Extract the (x, y) coordinate from the center of the cell holding the provided text.  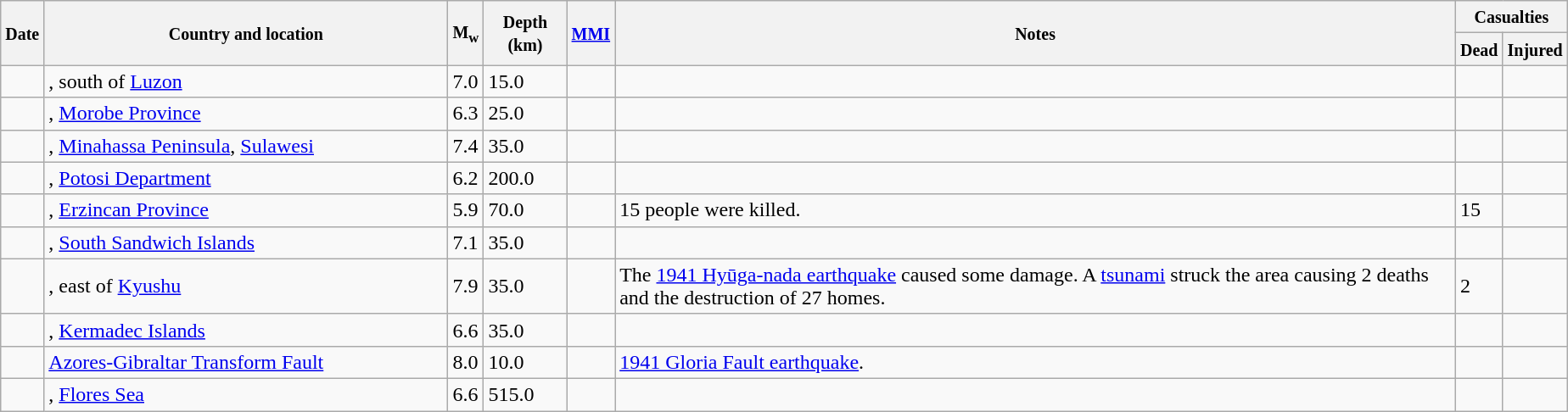
, South Sandwich Islands (246, 242)
8.0 (466, 362)
, Erzincan Province (246, 210)
, Potosi Department (246, 178)
Injured (1535, 49)
, Minahassa Peninsula, Sulawesi (246, 146)
Mw (466, 33)
70.0 (525, 210)
5.9 (466, 210)
7.0 (466, 81)
15 (1479, 210)
, Morobe Province (246, 114)
, east of Kyushu (246, 287)
2 (1479, 287)
Depth (km) (525, 33)
6.2 (466, 178)
7.4 (466, 146)
Date (22, 33)
Notes (1035, 33)
Casualties (1511, 17)
Dead (1479, 49)
15 people were killed. (1035, 210)
MMI (591, 33)
Country and location (246, 33)
515.0 (525, 394)
7.9 (466, 287)
The 1941 Hyūga-nada earthquake caused some damage. A tsunami struck the area causing 2 deaths and the destruction of 27 homes. (1035, 287)
25.0 (525, 114)
200.0 (525, 178)
Azores-Gibraltar Transform Fault (246, 362)
10.0 (525, 362)
6.3 (466, 114)
, Flores Sea (246, 394)
1941 Gloria Fault earthquake. (1035, 362)
, Kermadec Islands (246, 330)
, south of Luzon (246, 81)
15.0 (525, 81)
7.1 (466, 242)
